Return the (X, Y) coordinate for the center point of the cell that contains the specified text.  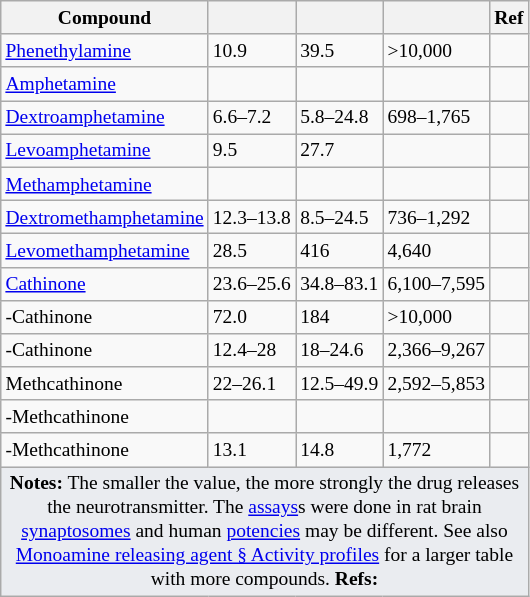
2,592–5,853 (436, 384)
12.4–28 (252, 350)
1,772 (436, 450)
13.1 (252, 450)
18–24.6 (340, 350)
Methamphetamine (104, 184)
10.9 (252, 50)
4,640 (436, 250)
Phenethylamine (104, 50)
184 (340, 316)
6.6–7.2 (252, 118)
Methcathinone (104, 384)
5.8–24.8 (340, 118)
23.6–25.6 (252, 284)
14.8 (340, 450)
Dextromethamphetamine (104, 216)
Ref (510, 18)
28.5 (252, 250)
Amphetamine (104, 84)
416 (340, 250)
698–1,765 (436, 118)
12.3–13.8 (252, 216)
8.5–24.5 (340, 216)
Levoamphetamine (104, 150)
27.7 (340, 150)
22–26.1 (252, 384)
2,366–9,267 (436, 350)
34.8–83.1 (340, 284)
Compound (104, 18)
6,100–7,595 (436, 284)
9.5 (252, 150)
Levomethamphetamine (104, 250)
Cathinone (104, 284)
12.5–49.9 (340, 384)
72.0 (252, 316)
Dextroamphetamine (104, 118)
736–1,292 (436, 216)
39.5 (340, 50)
